Search for the cell housing the specified text and yield its [X, Y] center coordinate. 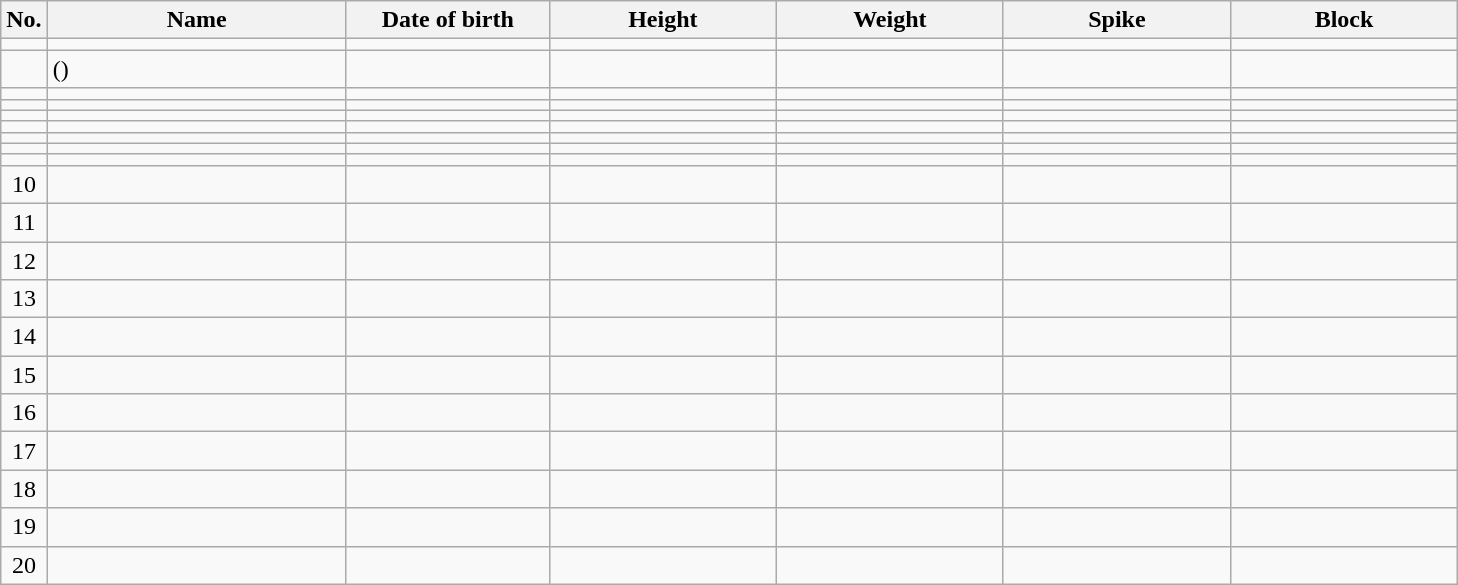
12 [24, 261]
20 [24, 565]
17 [24, 451]
13 [24, 299]
11 [24, 222]
No. [24, 20]
14 [24, 337]
Spike [1116, 20]
18 [24, 489]
Height [662, 20]
16 [24, 413]
Block [1344, 20]
19 [24, 527]
10 [24, 184]
15 [24, 375]
Weight [890, 20]
Name [196, 20]
Date of birth [448, 20]
() [196, 69]
